Scan for the cell matching the given text and deliver its [x, y] coordinate at center. 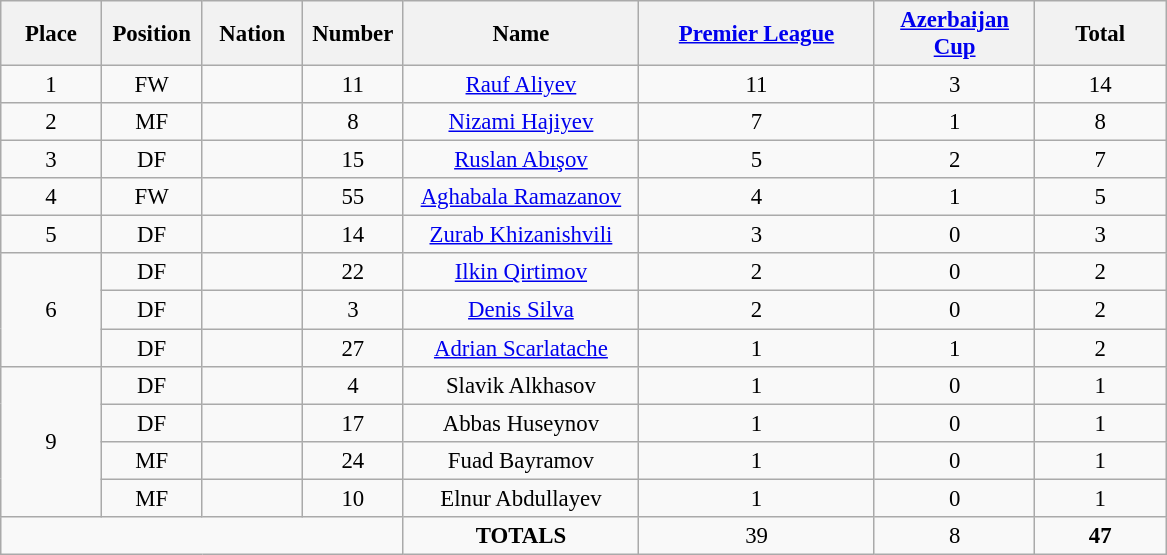
Position [152, 34]
27 [354, 348]
24 [354, 460]
TOTALS [521, 536]
55 [354, 197]
Denis Silva [521, 310]
Azerbaijan Cup [954, 34]
Total [1100, 34]
Slavik Alkhasov [521, 385]
Premier League [757, 34]
Name [521, 34]
22 [354, 273]
10 [354, 498]
Nizami Hajiyev [521, 122]
Abbas Huseynov [521, 423]
Place [52, 34]
15 [354, 160]
Fuad Bayramov [521, 460]
Aghabala Ramazanov [521, 197]
Elnur Abdullayev [521, 498]
Rauf Aliyev [521, 85]
6 [52, 310]
Ilkin Qirtimov [521, 273]
Zurab Khizanishvili [521, 235]
Ruslan Abışov [521, 160]
47 [1100, 536]
Number [354, 34]
17 [354, 423]
39 [757, 536]
Adrian Scarlatache [521, 348]
9 [52, 441]
Nation [252, 34]
